Provide the (X, Y) coordinate of the cell's center where the given text is located.  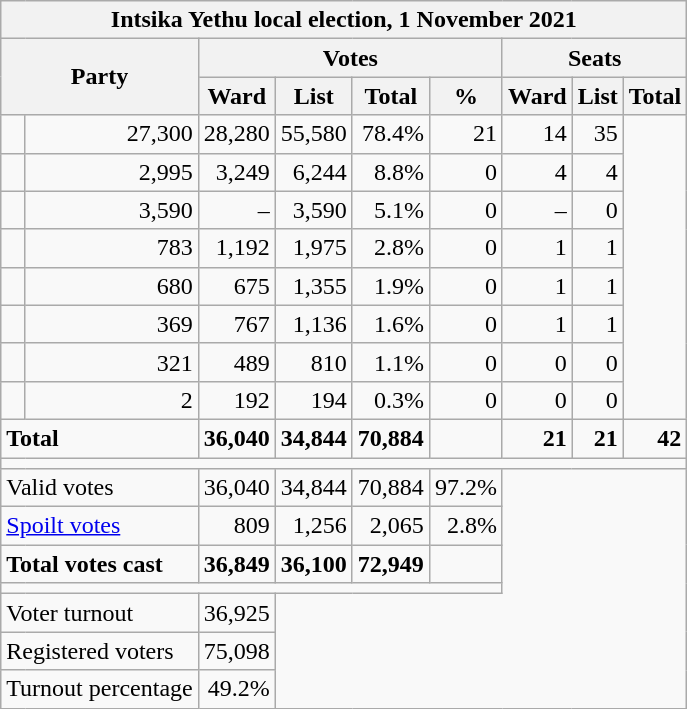
8.8% (390, 172)
1,355 (314, 286)
1.1% (390, 362)
1.9% (390, 286)
72,949 (390, 564)
14 (537, 134)
783 (112, 248)
5.1% (390, 210)
1.6% (390, 324)
Spoilt votes (100, 526)
489 (236, 362)
192 (236, 400)
27,300 (112, 134)
369 (112, 324)
321 (112, 362)
28,280 (236, 134)
680 (112, 286)
0.3% (390, 400)
Votes (350, 58)
75,098 (236, 651)
2,065 (390, 526)
36,100 (314, 564)
Turnout percentage (100, 689)
36,925 (236, 613)
675 (236, 286)
2 (112, 400)
809 (236, 526)
Valid votes (100, 488)
55,580 (314, 134)
1,136 (314, 324)
1,256 (314, 526)
2,995 (112, 172)
% (466, 96)
1,192 (236, 248)
6,244 (314, 172)
Total votes cast (100, 564)
97.2% (466, 488)
194 (314, 400)
767 (236, 324)
1,975 (314, 248)
810 (314, 362)
49.2% (236, 689)
Party (100, 77)
35 (598, 134)
42 (655, 438)
Voter turnout (100, 613)
Intsika Yethu local election, 1 November 2021 (344, 20)
Seats (594, 58)
Registered voters (100, 651)
36,849 (236, 564)
78.4% (390, 134)
3,249 (236, 172)
